Identify which cell holds the provided text, then report its [x, y] central coordinate. 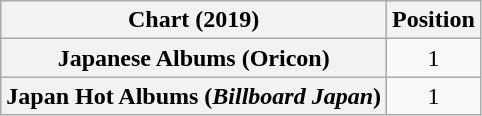
Japan Hot Albums (Billboard Japan) [194, 96]
Chart (2019) [194, 20]
Japanese Albums (Oricon) [194, 58]
Position [434, 20]
